Provide the [x, y] coordinate of the cell's center where the given text is located.  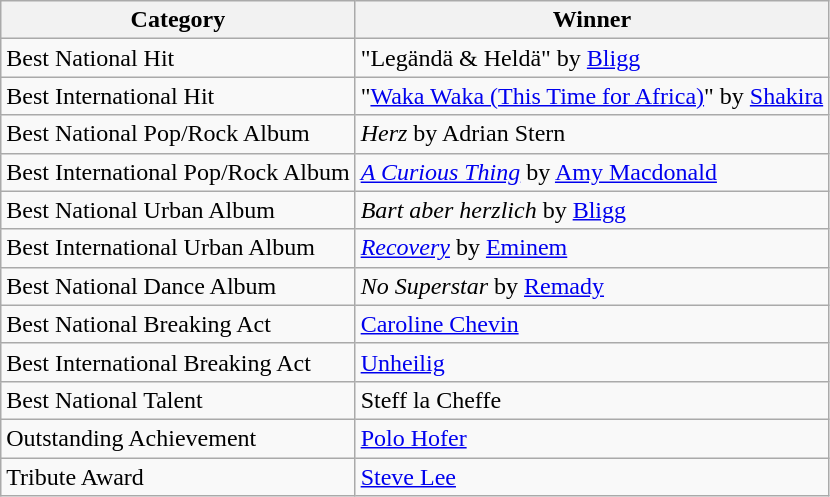
Outstanding Achievement [178, 438]
Best International Hit [178, 96]
Best National Breaking Act [178, 324]
Caroline Chevin [592, 324]
Best International Breaking Act [178, 362]
Steff la Cheffe [592, 400]
Best International Urban Album [178, 248]
Winner [592, 20]
Recovery by Eminem [592, 248]
Bart aber herzlich by Bligg [592, 210]
Tribute Award [178, 477]
A Curious Thing by Amy Macdonald [592, 172]
No Superstar by Remady [592, 286]
Best International Pop/Rock Album [178, 172]
"Waka Waka (This Time for Africa)" by Shakira [592, 96]
Best National Urban Album [178, 210]
Best National Talent [178, 400]
Best National Dance Album [178, 286]
"Legändä & Heldä" by Bligg [592, 58]
Herz by Adrian Stern [592, 134]
Polo Hofer [592, 438]
Category [178, 20]
Unheilig [592, 362]
Steve Lee [592, 477]
Best National Pop/Rock Album [178, 134]
Best National Hit [178, 58]
